Return the (X, Y) coordinate for the center point of the cell that contains the specified text.  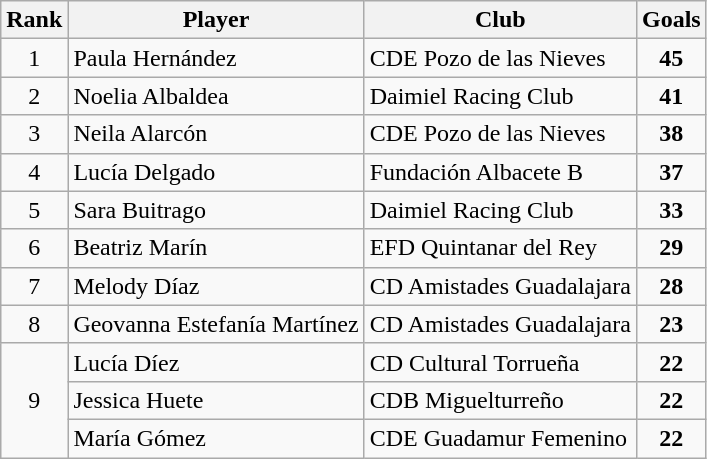
3 (34, 134)
Sara Buitrago (216, 210)
5 (34, 210)
EFD Quintanar del Rey (500, 248)
38 (671, 134)
28 (671, 286)
7 (34, 286)
9 (34, 400)
Goals (671, 20)
Beatriz Marín (216, 248)
6 (34, 248)
Lucía Díez (216, 362)
Player (216, 20)
CDE Guadamur Femenino (500, 438)
37 (671, 172)
23 (671, 324)
Rank (34, 20)
Club (500, 20)
María Gómez (216, 438)
CD Cultural Torrueña (500, 362)
4 (34, 172)
45 (671, 58)
1 (34, 58)
Lucía Delgado (216, 172)
2 (34, 96)
8 (34, 324)
Melody Díaz (216, 286)
Jessica Huete (216, 400)
41 (671, 96)
Paula Hernández (216, 58)
CDB Miguelturreño (500, 400)
Noelia Albaldea (216, 96)
29 (671, 248)
Neila Alarcón (216, 134)
Fundación Albacete B (500, 172)
Geovanna Estefanía Martínez (216, 324)
33 (671, 210)
